Detect which cell encompasses the target text, then output its (X, Y) center coordinate. 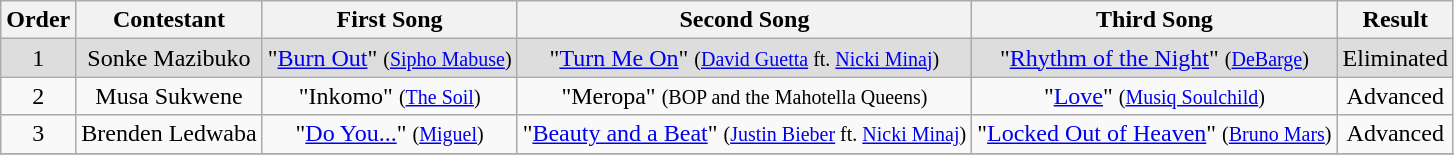
"Do You..." (Miguel) (390, 134)
Contestant (169, 20)
3 (38, 134)
Second Song (744, 20)
Musa Sukwene (169, 96)
First Song (390, 20)
"Turn Me On" (David Guetta ft. Nicki Minaj) (744, 58)
"Beauty and a Beat" (Justin Bieber ft. Nicki Minaj) (744, 134)
"Rhythm of the Night" (DeBarge) (1154, 58)
Brenden Ledwaba (169, 134)
2 (38, 96)
Order (38, 20)
Result (1395, 20)
Eliminated (1395, 58)
"Meropa" (BOP and the Mahotella Queens) (744, 96)
"Burn Out" (Sipho Mabuse) (390, 58)
Third Song (1154, 20)
"Inkomo" (The Soil) (390, 96)
"Love" (Musiq Soulchild) (1154, 96)
"Locked Out of Heaven" (Bruno Mars) (1154, 134)
Sonke Mazibuko (169, 58)
1 (38, 58)
